Find where the given text appears and provide that cell's center as [x, y] coordinate. 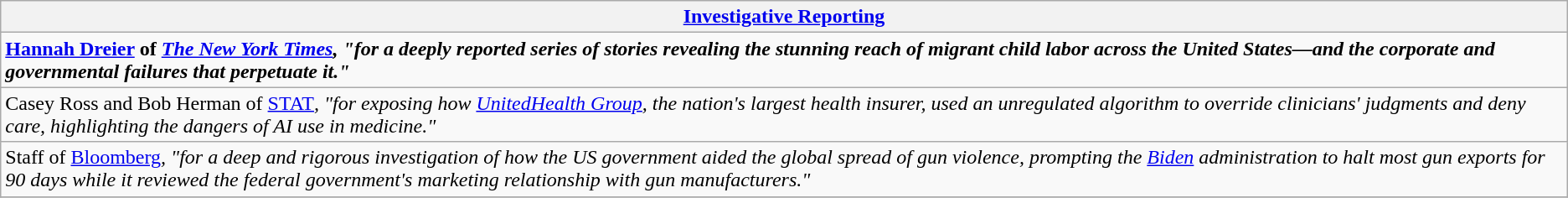
Investigative Reporting [784, 17]
